Detect which cell encompasses the target text, then output its (x, y) center coordinate. 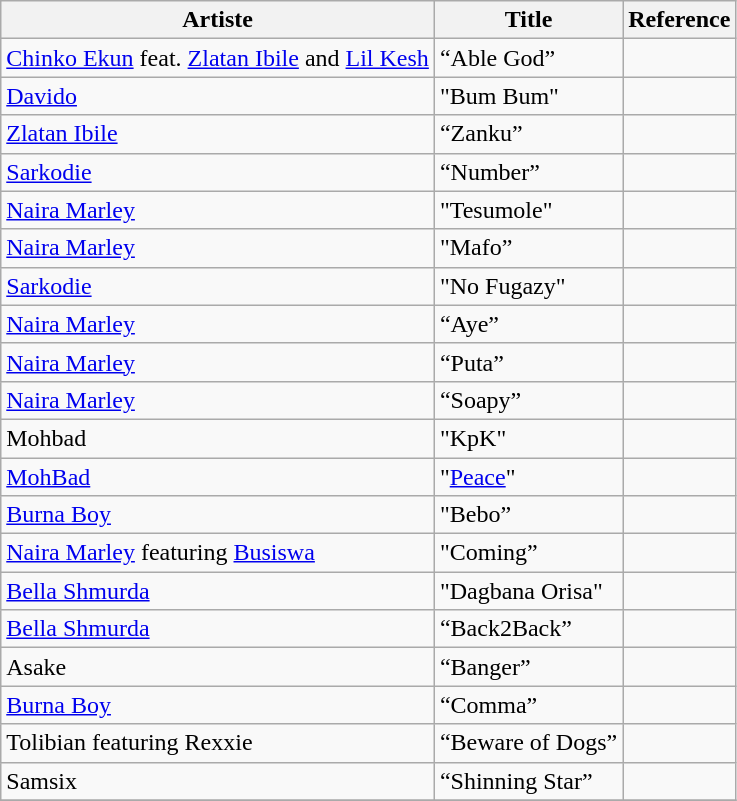
Naira Marley featuring Busiswa (218, 553)
Tolibian featuring Rexxie (218, 743)
"Bebo” (528, 515)
“Aye” (528, 324)
“Zanku” (528, 134)
Reference (680, 20)
"KpK" (528, 438)
"Mafo” (528, 248)
Zlatan Ibile (218, 134)
“Shinning Star” (528, 781)
MohBad (218, 477)
"Peace" (528, 477)
“Comma” (528, 705)
“Able God” (528, 58)
Davido (218, 96)
"Dagbana Orisa" (528, 591)
Artiste (218, 20)
"Tesumole" (528, 210)
Chinko Ekun feat. Zlatan Ibile and Lil Kesh (218, 58)
“Banger” (528, 667)
“Back2Back” (528, 629)
"Bum Bum" (528, 96)
Asake (218, 667)
Mohbad (218, 438)
Samsix (218, 781)
"Coming” (528, 553)
“Soapy” (528, 400)
“Number” (528, 172)
Title (528, 20)
“Beware of Dogs” (528, 743)
"No Fugazy" (528, 286)
“Puta” (528, 362)
